Locate the cell with the specified text and output its (x, y) center coordinate. 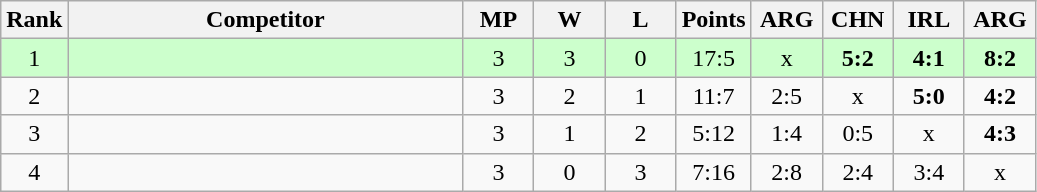
MP (498, 20)
4:1 (928, 58)
1:4 (786, 134)
5:2 (858, 58)
L (640, 20)
CHN (858, 20)
11:7 (714, 96)
Points (714, 20)
8:2 (1000, 58)
2:8 (786, 172)
W (570, 20)
IRL (928, 20)
2:4 (858, 172)
Rank (34, 20)
5:12 (714, 134)
4:3 (1000, 134)
3:4 (928, 172)
2:5 (786, 96)
17:5 (714, 58)
5:0 (928, 96)
0:5 (858, 134)
4:2 (1000, 96)
Competitor (266, 20)
7:16 (714, 172)
4 (34, 172)
